Provide the (x, y) coordinate of the cell's center where the given text is located.  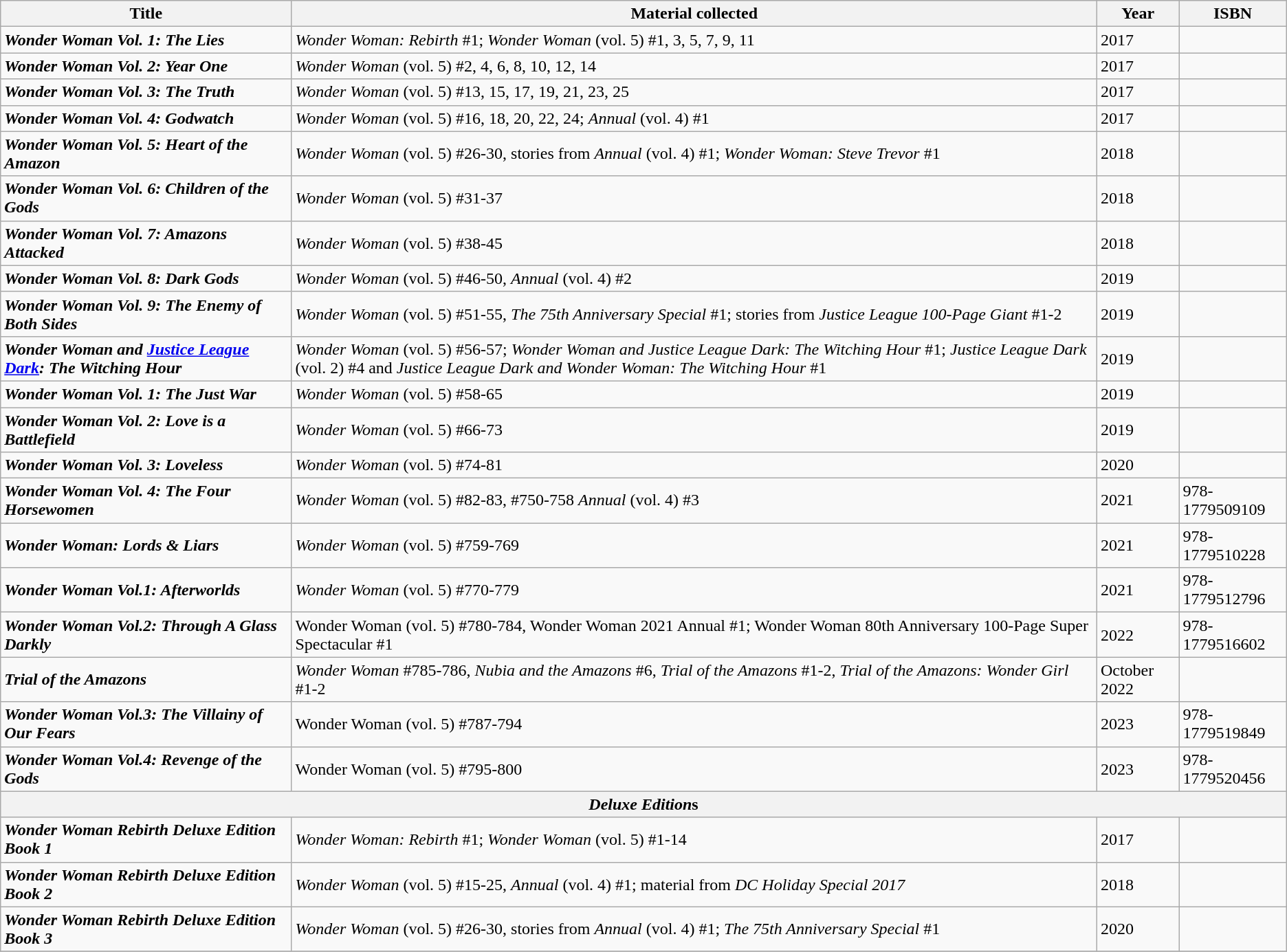
Wonder Woman (vol. 5) #780-784, Wonder Woman 2021 Annual #1; Wonder Woman 80th Anniversary 100-Page Super Spectacular #1 (694, 635)
Wonder Woman (vol. 5) #26-30, stories from Annual (vol. 4) #1; The 75th Anniversary Special #1 (694, 929)
Wonder Woman (vol. 5) #82-83, #750-758 Annual (vol. 4) #3 (694, 500)
Wonder Woman (vol. 5) #66-73 (694, 429)
Wonder Woman Vol. 3: Loveless (146, 465)
Wonder Woman: Rebirth #1; Wonder Woman (vol. 5) #1, 3, 5, 7, 9, 11 (694, 40)
Wonder Woman Vol. 2: Love is a Battlefield (146, 429)
Wonder Woman (vol. 5) #16, 18, 20, 22, 24; Annual (vol. 4) #1 (694, 118)
2022 (1137, 635)
Wonder Woman (vol. 5) #13, 15, 17, 19, 21, 23, 25 (694, 92)
Wonder Woman Vol. 6: Children of the Gods (146, 198)
Wonder Woman Vol. 1: The Lies (146, 40)
Wonder Woman Vol. 4: Godwatch (146, 118)
978-1779512796 (1233, 590)
Wonder Woman (vol. 5) #2, 4, 6, 8, 10, 12, 14 (694, 66)
Wonder Woman: Rebirth #1; Wonder Woman (vol. 5) #1-14 (694, 840)
978-1779516602 (1233, 635)
Wonder Woman (vol. 5) #795-800 (694, 768)
Wonder Woman Vol. 1: The Just War (146, 394)
Material collected (694, 14)
Wonder Woman Vol. 5: Heart of the Amazon (146, 154)
Wonder Woman Vol. 4: The Four Horsewomen (146, 500)
Wonder Woman Vol.4: Revenge of the Gods (146, 768)
ISBN (1233, 14)
978-1779510228 (1233, 546)
Wonder Woman Vol. 7: Amazons Attacked (146, 243)
Wonder Woman Vol. 8: Dark Gods (146, 278)
Wonder Woman (vol. 5) #15-25, Annual (vol. 4) #1; material from DC Holiday Special 2017 (694, 884)
Wonder Woman (vol. 5) #46-50, Annual (vol. 4) #2 (694, 278)
Wonder Woman (vol. 5) #74-81 (694, 465)
Wonder Woman Vol. 2: Year One (146, 66)
Wonder Woman (vol. 5) #770-779 (694, 590)
Wonder Woman Vol.2: Through A Glass Darkly (146, 635)
Year (1137, 14)
Wonder Woman Vol. 3: The Truth (146, 92)
978-1779520456 (1233, 768)
Deluxe Editions (643, 804)
Wonder Woman (vol. 5) #51-55, The 75th Anniversary Special #1; stories from Justice League 100-Page Giant #1-2 (694, 313)
October 2022 (1137, 679)
Wonder Woman #785-786, Nubia and the Amazons #6, Trial of the Amazons #1-2, Trial of the Amazons: Wonder Girl #1-2 (694, 679)
Wonder Woman (vol. 5) #787-794 (694, 724)
Wonder Woman and Justice League Dark: The Witching Hour (146, 359)
Wonder Woman (vol. 5) #38-45 (694, 243)
Wonder Woman Rebirth Deluxe Edition Book 1 (146, 840)
Wonder Woman: Lords & Liars (146, 546)
Wonder Woman Rebirth Deluxe Edition Book 2 (146, 884)
978-1779519849 (1233, 724)
Wonder Woman Rebirth Deluxe Edition Book 3 (146, 929)
Wonder Woman Vol.1: Afterworlds (146, 590)
Wonder Woman (vol. 5) #31-37 (694, 198)
Wonder Woman Vol.3: The Villainy of Our Fears (146, 724)
Title (146, 14)
Trial of the Amazons (146, 679)
Wonder Woman (vol. 5) #759-769 (694, 546)
Wonder Woman (vol. 5) #58-65 (694, 394)
Wonder Woman (vol. 5) #26-30, stories from Annual (vol. 4) #1; Wonder Woman: Steve Trevor #1 (694, 154)
Wonder Woman Vol. 9: The Enemy of Both Sides (146, 313)
978-1779509109 (1233, 500)
